Detect which cell encompasses the target text, then output its [X, Y] center coordinate. 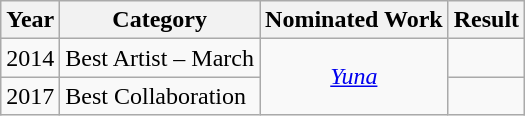
Best Artist – March [160, 58]
Yuna [354, 77]
2014 [30, 58]
Category [160, 20]
Result [486, 20]
2017 [30, 96]
Best Collaboration [160, 96]
Nominated Work [354, 20]
Year [30, 20]
